Determine the [x, y] coordinate at the center of the cell enclosing the given text.  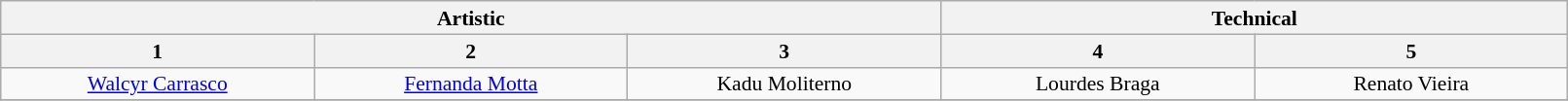
Renato Vieira [1411, 84]
5 [1411, 50]
Technical [1255, 17]
4 [1098, 50]
Fernanda Motta [471, 84]
Lourdes Braga [1098, 84]
Artistic [471, 17]
2 [471, 50]
1 [158, 50]
3 [784, 50]
Kadu Moliterno [784, 84]
Walcyr Carrasco [158, 84]
